Extract the [X, Y] coordinate from the center of the cell holding the provided text.  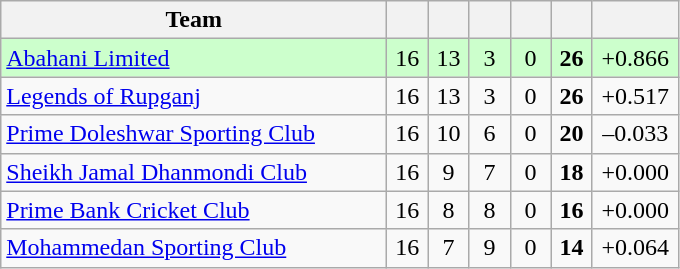
+0.064 [635, 248]
Mohammedan Sporting Club [194, 248]
18 [572, 172]
6 [490, 134]
Legends of Rupganj [194, 96]
Prime Doleshwar Sporting Club [194, 134]
–0.033 [635, 134]
+0.517 [635, 96]
14 [572, 248]
Sheikh Jamal Dhanmondi Club [194, 172]
Abahani Limited [194, 58]
10 [448, 134]
Prime Bank Cricket Club [194, 210]
+0.866 [635, 58]
20 [572, 134]
Team [194, 20]
